From the cell containing the given text, extract its center point as [X, Y] coordinate. 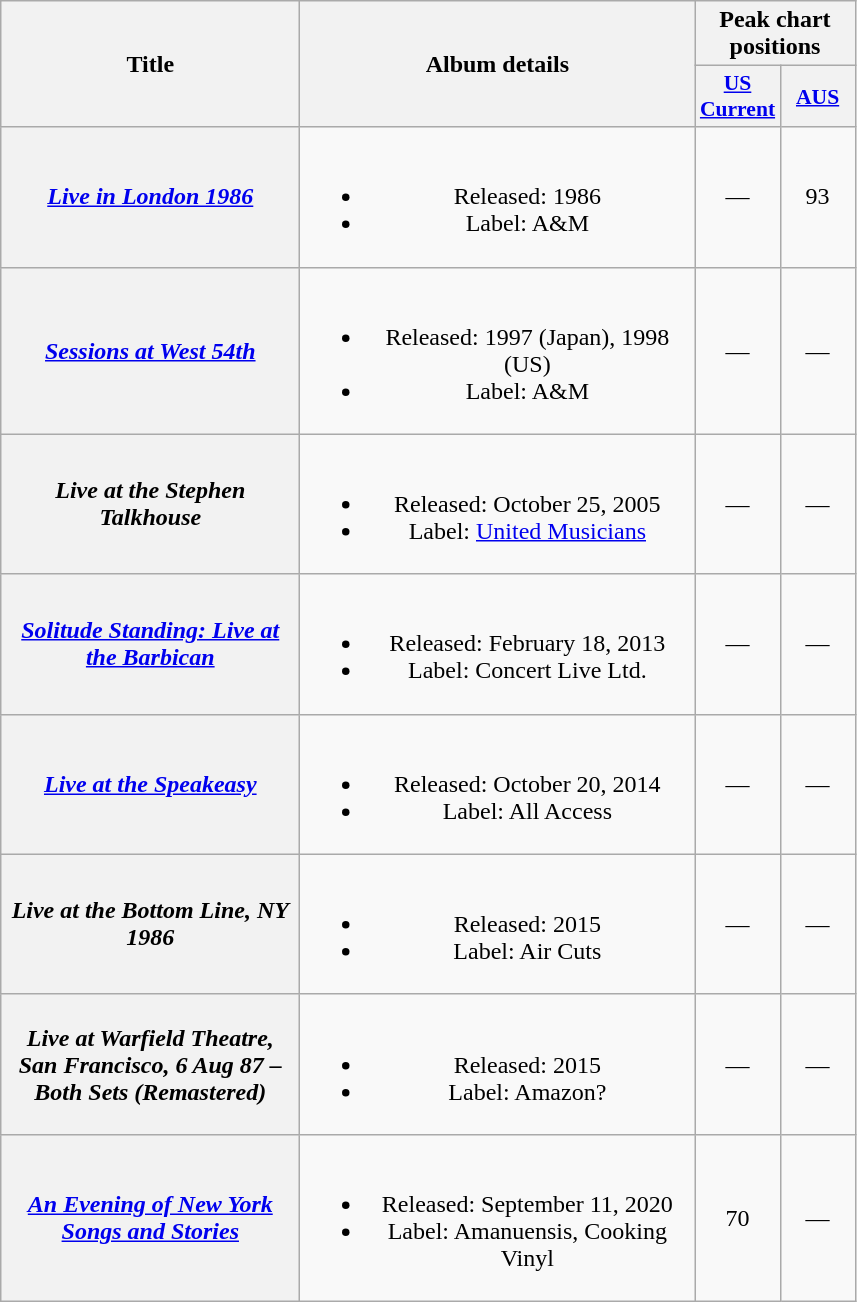
Released: October 20, 2014Label: All Access [498, 784]
USCurrent [738, 96]
Released: October 25, 2005Label: United Musicians [498, 504]
Released: 1997 (Japan), 1998 (US)Label: A&M [498, 350]
Live at the Stephen Talkhouse [150, 504]
70 [738, 1218]
Live at Warfield Theatre, San Francisco, 6 Aug 87 – Both Sets (Remastered) [150, 1064]
Released: 1986Label: A&M [498, 197]
Released: 2015Label: Air Cuts [498, 924]
AUS [818, 96]
Live at the Speakeasy [150, 784]
Solitude Standing: Live at the Barbican [150, 644]
Peak chart positions [775, 34]
Released: February 18, 2013Label: Concert Live Ltd. [498, 644]
Live in London 1986 [150, 197]
Album details [498, 64]
Released: 2015Label: Amazon? [498, 1064]
Sessions at West 54th [150, 350]
Live at the Bottom Line, NY 1986 [150, 924]
An Evening of New York Songs and Stories [150, 1218]
Title [150, 64]
93 [818, 197]
Released: September 11, 2020Label: Amanuensis, Cooking Vinyl [498, 1218]
